Locate the cell with the specified text and output its [X, Y] center coordinate. 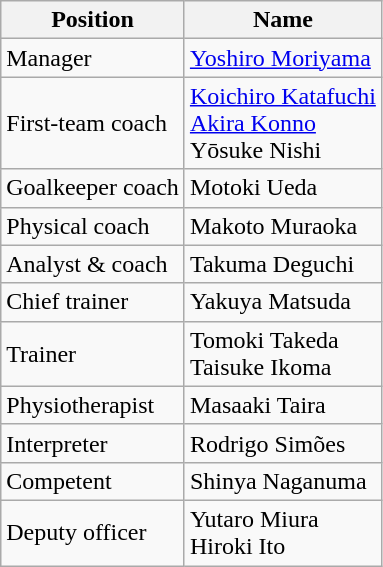
Goalkeeper coach [93, 188]
Yoshiro Moriyama [282, 58]
Shinya Naganuma [282, 481]
Competent [93, 481]
Physiotherapist [93, 405]
Rodrigo Simões [282, 443]
Yutaro Miura Hiroki Ito [282, 532]
Yakuya Matsuda [282, 302]
Trainer [93, 354]
Physical coach [93, 226]
First-team coach [93, 123]
Makoto Muraoka [282, 226]
Tomoki Takeda Taisuke Ikoma [282, 354]
Interpreter [93, 443]
Koichiro Katafuchi Akira Konno Yōsuke Nishi [282, 123]
Motoki Ueda [282, 188]
Position [93, 20]
Masaaki Taira [282, 405]
Manager [93, 58]
Takuma Deguchi [282, 264]
Name [282, 20]
Chief trainer [93, 302]
Analyst & coach [93, 264]
Deputy officer [93, 532]
